From the cell containing the given text, extract its center point as (X, Y) coordinate. 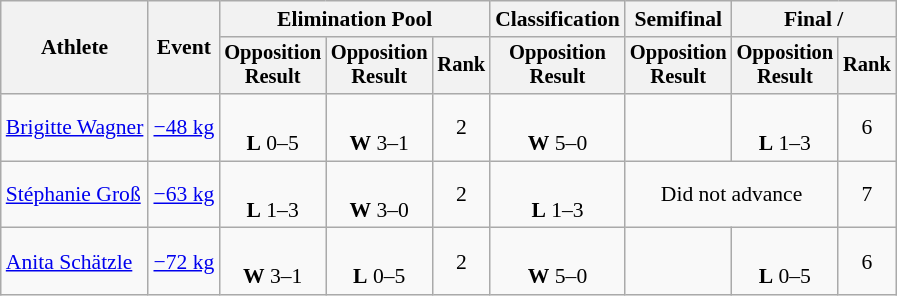
Elimination Pool (354, 19)
Did not advance (732, 194)
Event (184, 48)
W 3–0 (380, 194)
Athlete (75, 48)
Classification (558, 19)
Brigitte Wagner (75, 128)
7 (867, 194)
Anita Schätzle (75, 262)
−63 kg (184, 194)
−48 kg (184, 128)
Semifinal (678, 19)
Final / (814, 19)
Stéphanie Groß (75, 194)
−72 kg (184, 262)
